Capture the cell that displays the provided text and extract its (x, y) central coordinate. 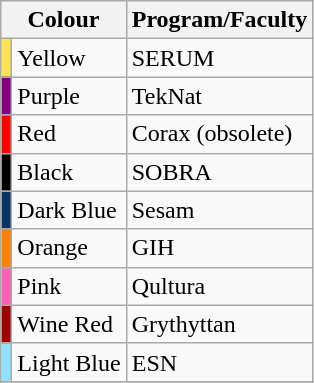
Black (69, 172)
Yellow (69, 58)
Red (69, 134)
Dark Blue (69, 210)
ESN (220, 362)
Sesam (220, 210)
Program/Faculty (220, 20)
Qultura (220, 286)
Light Blue (69, 362)
Purple (69, 96)
Corax (obsolete) (220, 134)
Pink (69, 286)
SOBRA (220, 172)
Orange (69, 248)
Grythyttan (220, 324)
Colour (64, 20)
SERUM (220, 58)
TekNat (220, 96)
Wine Red (69, 324)
GIH (220, 248)
